Determine the [X, Y] coordinate at the center of the cell enclosing the given text.  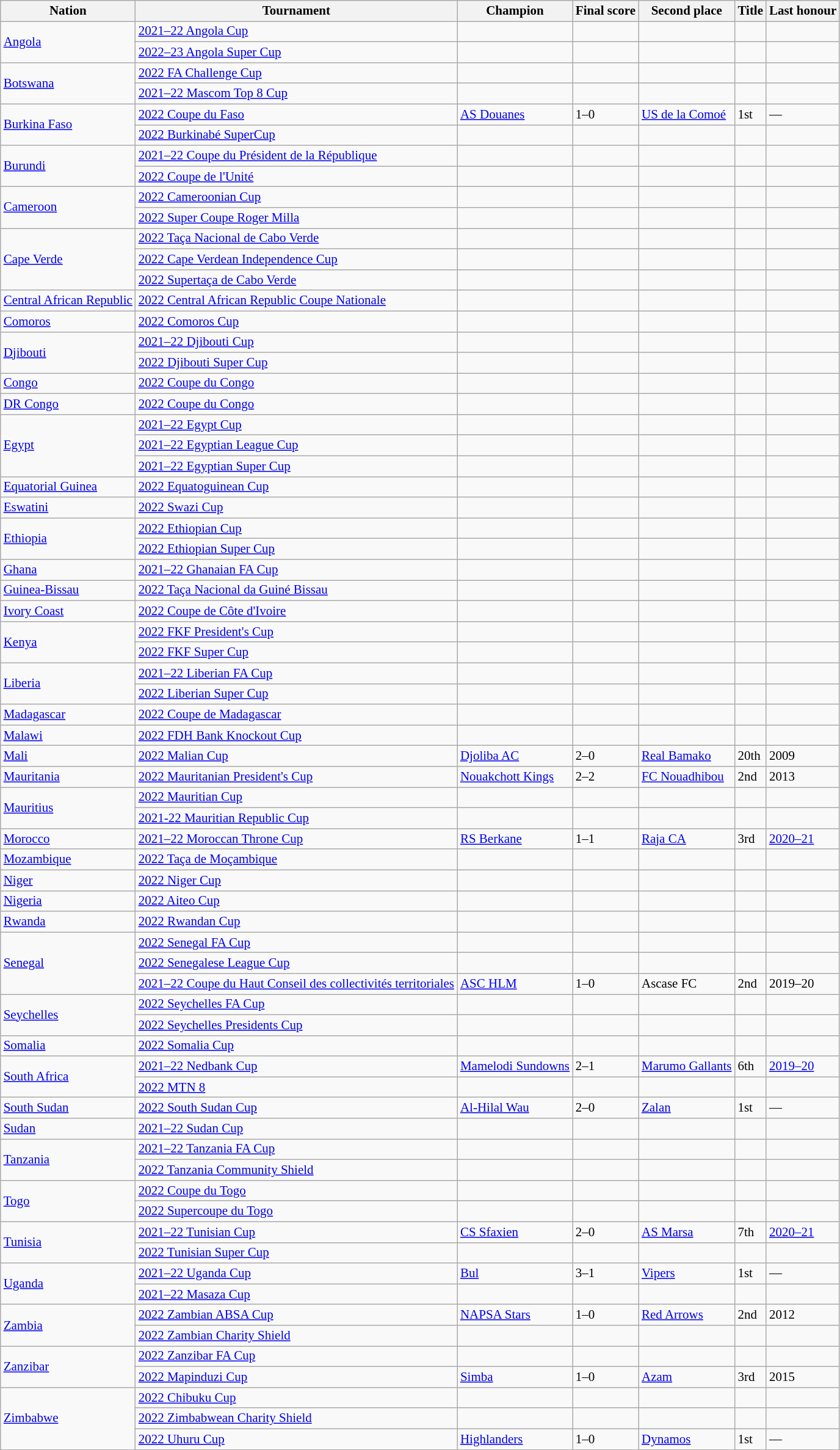
2021–22 Djibouti Cup [297, 342]
Final score [606, 11]
Tournament [297, 11]
2022 Coupe du Faso [297, 114]
1–1 [606, 839]
Liberia [68, 683]
2022 Central African Republic Coupe Nationale [297, 301]
Red Arrows [686, 1315]
Dynamos [686, 1439]
Cameroon [68, 208]
Burkina Faso [68, 125]
2021-22 Mauritian Republic Cup [297, 818]
2021–22 Egyptian Super Cup [297, 466]
Ethiopia [68, 539]
2022 Senegalese League Cup [297, 963]
2022 Senegal FA Cup [297, 942]
2–2 [606, 777]
2021–22 Liberian FA Cup [297, 673]
2022 Zimbabwean Charity Shield [297, 1418]
2022 Equatoguinean Cup [297, 487]
2022 Supercoupe du Togo [297, 1211]
2022 Cape Verdean Independence Cup [297, 259]
2021–22 Coupe du Haut Conseil des collectivités territoriales [297, 984]
2021–22 Uganda Cup [297, 1273]
2022 Djibouti Super Cup [297, 363]
2022 Liberian Super Cup [297, 694]
6th [750, 1066]
2022 South Sudan Cup [297, 1108]
2022 Tunisian Super Cup [297, 1253]
2022 Zambian ABSA Cup [297, 1315]
2021–22 Mascom Top 8 Cup [297, 93]
Zambia [68, 1325]
2022 Seychelles FA Cup [297, 1005]
Champion [515, 11]
Bul [515, 1273]
Marumo Gallants [686, 1066]
20th [750, 756]
Zimbabwe [68, 1418]
2022 Zanzibar FA Cup [297, 1357]
2021–22 Egyptian League Cup [297, 445]
Azam [686, 1377]
Somalia [68, 1046]
Mozambique [68, 859]
Angola [68, 42]
Nation [68, 11]
Tunisia [68, 1242]
Malawi [68, 735]
Niger [68, 880]
Mauritius [68, 808]
Nigeria [68, 901]
Title [750, 11]
2022 Mauritian Cup [297, 798]
2022 Ethiopian Cup [297, 528]
2021–22 Moroccan Throne Cup [297, 839]
Mamelodi Sundowns [515, 1066]
ASC HLM [515, 984]
2022 Super Coupe Roger Milla [297, 218]
2022 Taça Nacional da Guiné Bissau [297, 591]
Togo [68, 1201]
Sudan [68, 1129]
2022 Uhuru Cup [297, 1439]
2022 Burkinabé SuperCup [297, 135]
Mauritania [68, 777]
Zalan [686, 1108]
3–1 [606, 1273]
Central African Republic [68, 301]
2022 Zambian Charity Shield [297, 1336]
Senegal [68, 963]
Mali [68, 756]
Equatorial Guinea [68, 487]
Second place [686, 11]
2022 Malian Cup [297, 756]
2022 Taça de Moçambique [297, 859]
Rwanda [68, 922]
Cape Verde [68, 260]
2021–22 Tanzania FA Cup [297, 1149]
2022 Chibuku Cup [297, 1397]
2022 FKF President's Cup [297, 632]
2022 Supertaça de Cabo Verde [297, 280]
Seychelles [68, 1015]
2022 Seychelles Presidents Cup [297, 1025]
South Sudan [68, 1108]
Raja CA [686, 839]
2021–22 Egypt Cup [297, 425]
RS Berkane [515, 839]
7th [750, 1232]
Congo [68, 384]
2022 Comoros Cup [297, 321]
2022 Coupe de Côte d'Ivoire [297, 611]
2021–22 Nedbank Cup [297, 1066]
2021–22 Sudan Cup [297, 1129]
2012 [803, 1315]
Nouakchott Kings [515, 777]
Djoliba AC [515, 756]
Vipers [686, 1273]
Eswatini [68, 508]
Ivory Coast [68, 611]
Al-Hilal Wau [515, 1108]
2022 Aiteo Cup [297, 901]
2021–22 Angola Cup [297, 32]
2022 MTN 8 [297, 1087]
2022 Coupe de l'Unité [297, 177]
2022 Swazi Cup [297, 508]
2022 Somalia Cup [297, 1046]
Simba [515, 1377]
Madagascar [68, 715]
2022 FKF Super Cup [297, 652]
AS Douanes [515, 114]
2022 Coupe de Madagascar [297, 715]
Tanzania [68, 1160]
Real Bamako [686, 756]
2022 Ethiopian Super Cup [297, 549]
2022 Rwandan Cup [297, 922]
Uganda [68, 1284]
Djibouti [68, 352]
FC Nouadhibou [686, 777]
Egypt [68, 446]
2022 FA Challenge Cup [297, 73]
South Africa [68, 1077]
2022 Tanzania Community Shield [297, 1170]
Highlanders [515, 1439]
DR Congo [68, 404]
2022 Mauritanian President's Cup [297, 777]
2022 FDH Bank Knockout Cup [297, 735]
Kenya [68, 642]
2022 Niger Cup [297, 880]
Burundi [68, 166]
AS Marsa [686, 1232]
2022 Cameroonian Cup [297, 197]
2022 Coupe du Togo [297, 1191]
2021–22 Coupe du Président de la République [297, 156]
2022 Mapinduzi Cup [297, 1377]
Ghana [68, 570]
Zanzibar [68, 1367]
2021–22 Masaza Cup [297, 1294]
Comoros [68, 321]
US de la Comoé [686, 114]
2021–22 Tunisian Cup [297, 1232]
Ascase FC [686, 984]
2022 Taça Nacional de Cabo Verde [297, 239]
CS Sfaxien [515, 1232]
2015 [803, 1377]
Guinea-Bissau [68, 591]
2013 [803, 777]
Botswana [68, 83]
2009 [803, 756]
Last honour [803, 11]
2–1 [606, 1066]
2021–22 Ghanaian FA Cup [297, 570]
2022–23 Angola Super Cup [297, 53]
Morocco [68, 839]
NAPSA Stars [515, 1315]
